Locate the cell with the specified text and output its (x, y) center coordinate. 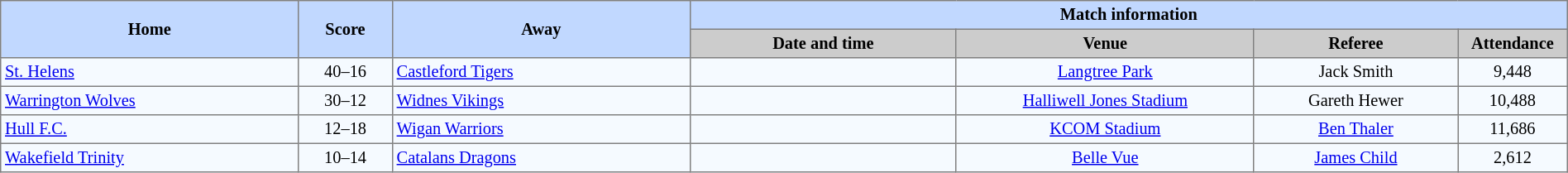
Hull F.C. (150, 129)
Date and time (823, 43)
10–14 (346, 157)
Belle Vue (1105, 157)
Langtree Park (1105, 72)
12–18 (346, 129)
Castleford Tigers (541, 72)
30–12 (346, 100)
Away (541, 30)
KCOM Stadium (1105, 129)
Jack Smith (1355, 72)
Referee (1355, 43)
St. Helens (150, 72)
Catalans Dragons (541, 157)
11,686 (1513, 129)
James Child (1355, 157)
9,448 (1513, 72)
Ben Thaler (1355, 129)
Score (346, 30)
Match information (1128, 15)
Gareth Hewer (1355, 100)
Warrington Wolves (150, 100)
Widnes Vikings (541, 100)
Attendance (1513, 43)
Wakefield Trinity (150, 157)
Venue (1105, 43)
10,488 (1513, 100)
40–16 (346, 72)
2,612 (1513, 157)
Home (150, 30)
Wigan Warriors (541, 129)
Halliwell Jones Stadium (1105, 100)
